Extract the [X, Y] coordinate from the center of the cell holding the provided text.  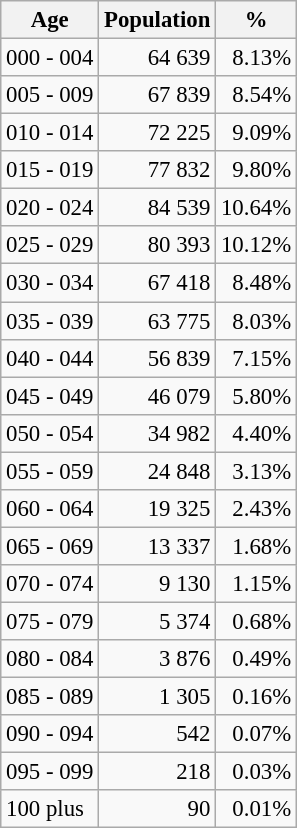
67 839 [158, 95]
8.48% [256, 283]
72 225 [158, 133]
3 876 [158, 659]
7.15% [256, 358]
015 - 019 [50, 170]
9 130 [158, 584]
9.09% [256, 133]
055 - 059 [50, 471]
10.64% [256, 208]
10.12% [256, 245]
8.03% [256, 321]
2.43% [256, 509]
19 325 [158, 509]
542 [158, 734]
218 [158, 772]
5 374 [158, 621]
100 plus [50, 809]
0.49% [256, 659]
34 982 [158, 433]
040 - 044 [50, 358]
090 - 094 [50, 734]
24 848 [158, 471]
020 - 024 [50, 208]
030 - 034 [50, 283]
1.68% [256, 546]
1 305 [158, 697]
050 - 054 [50, 433]
8.54% [256, 95]
035 - 039 [50, 321]
63 775 [158, 321]
060 - 064 [50, 509]
0.07% [256, 734]
77 832 [158, 170]
Population [158, 20]
13 337 [158, 546]
005 - 009 [50, 95]
% [256, 20]
4.40% [256, 433]
070 - 074 [50, 584]
64 639 [158, 58]
1.15% [256, 584]
0.03% [256, 772]
080 - 084 [50, 659]
0.01% [256, 809]
46 079 [158, 396]
045 - 049 [50, 396]
025 - 029 [50, 245]
9.80% [256, 170]
8.13% [256, 58]
3.13% [256, 471]
0.16% [256, 697]
085 - 089 [50, 697]
065 - 069 [50, 546]
56 839 [158, 358]
0.68% [256, 621]
000 - 004 [50, 58]
075 - 079 [50, 621]
84 539 [158, 208]
67 418 [158, 283]
5.80% [256, 396]
Age [50, 20]
095 - 099 [50, 772]
80 393 [158, 245]
010 - 014 [50, 133]
90 [158, 809]
